Capture the cell that displays the provided text and extract its [x, y] central coordinate. 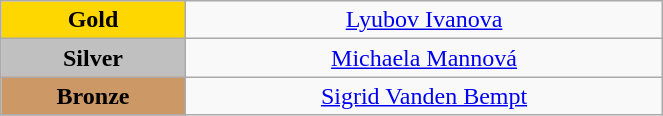
Silver [93, 58]
Lyubov Ivanova [424, 20]
Michaela Mannová [424, 58]
Sigrid Vanden Bempt [424, 96]
Bronze [93, 96]
Gold [93, 20]
